For the text-containing cell, return its midpoint in (x, y) coordinate format. 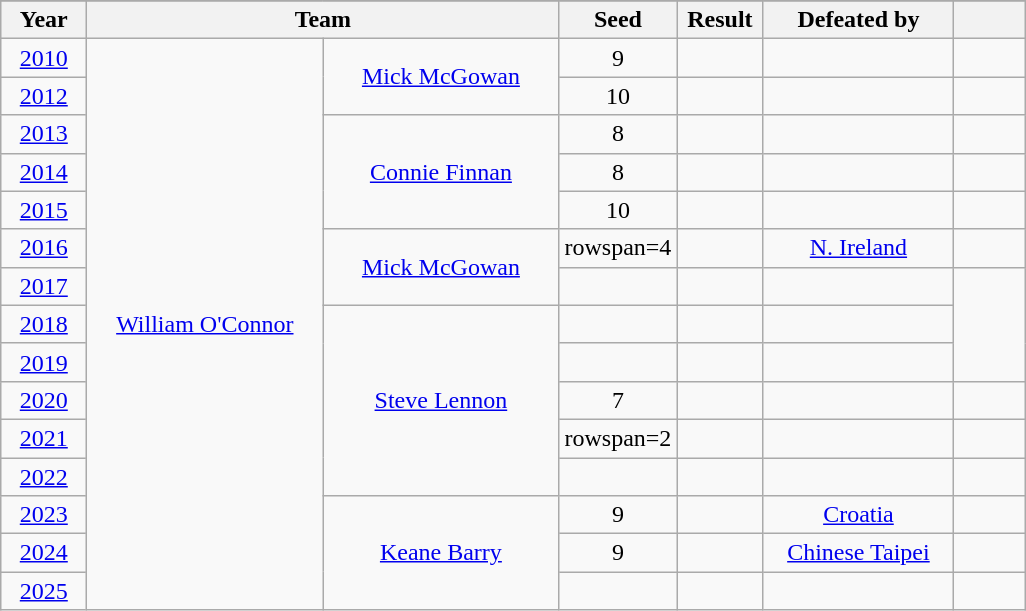
N. Ireland (858, 248)
2020 (44, 400)
2018 (44, 324)
2017 (44, 286)
2022 (44, 477)
2016 (44, 248)
Seed (618, 20)
Result (720, 20)
rowspan=4 (618, 248)
2024 (44, 553)
Keane Barry (441, 553)
Croatia (858, 515)
2010 (44, 58)
2014 (44, 172)
2015 (44, 210)
2023 (44, 515)
Defeated by (858, 20)
2012 (44, 96)
Year (44, 20)
2013 (44, 134)
Team (323, 20)
2019 (44, 362)
rowspan=2 (618, 438)
7 (618, 400)
Steve Lennon (441, 400)
2021 (44, 438)
William O'Connor (205, 324)
Connie Finnan (441, 172)
Chinese Taipei (858, 553)
2025 (44, 591)
